Return the (x, y) coordinate for the center point of the cell that contains the specified text.  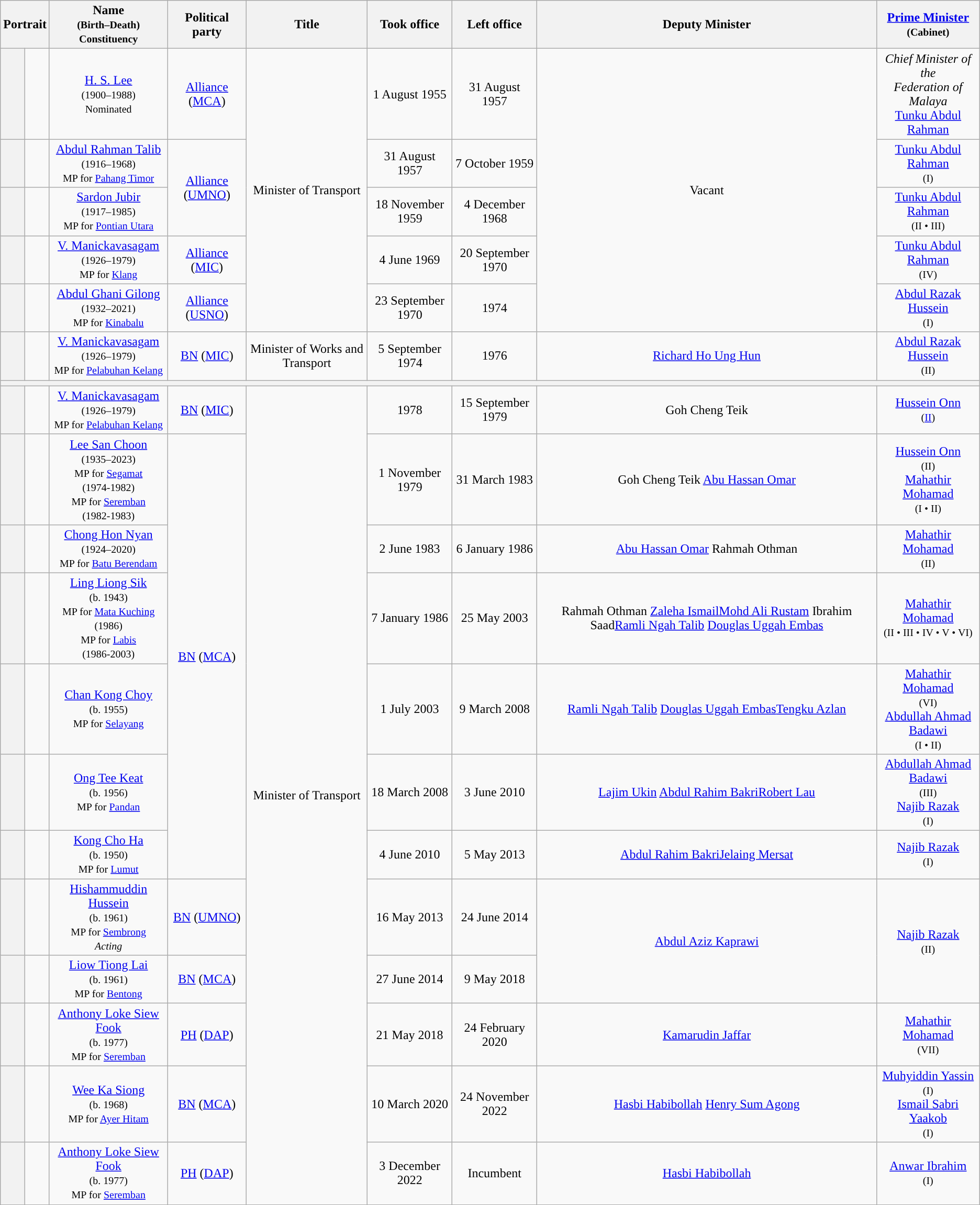
Tunku Abdul Rahman(I) (928, 163)
2 June 1983 (410, 549)
Abdul Razak Hussein(II) (928, 356)
5 May 2013 (495, 855)
1976 (495, 356)
Took office (410, 25)
5 September 1974 (410, 356)
18 November 1959 (410, 211)
Rahmah Othman Zaleha IsmailMohd Ali Rustam Ibrahim SaadRamli Ngah Talib Douglas Uggah Embas (707, 618)
Abdul Aziz Kaprawi (707, 941)
Abdul Rahim BakriJelaing Mersat (707, 855)
3 December 2022 (410, 1174)
Ling Liong Sik(b. 1943)MP for Mata Kuching (1986)MP for Labis (1986-2003) (108, 618)
9 May 2018 (495, 979)
Mahathir Mohamad(VII) (928, 1034)
4 June 1969 (410, 260)
Kamarudin Jaffar (707, 1034)
Richard Ho Ung Hun (707, 356)
Liow Tiong Lai(b. 1961)MP for Bentong (108, 979)
Tunku Abdul Rahman(IV) (928, 260)
Minister of Works and Transport (307, 356)
9 March 2008 (495, 709)
Alliance (USNO) (207, 308)
Left office (495, 25)
24 February 2020 (495, 1034)
Wee Ka Siong(b. 1968)MP for Ayer Hitam (108, 1104)
31 March 1983 (495, 479)
1974 (495, 308)
15 September 1979 (495, 410)
Prime Minister(Cabinet) (928, 25)
Title (307, 25)
23 September 1970 (410, 308)
Kong Cho Ha(b. 1950)MP for Lumut (108, 855)
Name(Birth–Death)Constituency (108, 25)
H. S. Lee(1900–1988)Nominated (108, 94)
4 December 1968 (495, 211)
Hussein Onn(II) (928, 410)
24 June 2014 (495, 917)
1 August 1955 (410, 94)
BN (UMNO) (207, 917)
Incumbent (495, 1174)
1978 (410, 410)
Abdul Ghani Gilong(1932–2021)MP for Kinabalu (108, 308)
24 November 2022 (495, 1104)
Sardon Jubir(1917–1985)MP for Pontian Utara (108, 211)
20 September 1970 (495, 260)
Abdul Rahman Talib(1916–1968)MP for Pahang Timor (108, 163)
Political party (207, 25)
Mahathir Mohamad(II • III • IV • V • VI) (928, 618)
Najib Razak(II) (928, 941)
Najib Razak(I) (928, 855)
Goh Cheng Teik Abu Hassan Omar (707, 479)
Hasbi Habibollah Henry Sum Agong (707, 1104)
3 June 2010 (495, 793)
18 March 2008 (410, 793)
21 May 2018 (410, 1034)
Chief Minister of the Federation of MalayaTunku Abdul Rahman (928, 94)
Chong Hon Nyan(1924–2020)MP for Batu Berendam (108, 549)
Alliance (MCA) (207, 94)
Hasbi Habibollah (707, 1174)
Abdul Razak Hussein(I) (928, 308)
Chan Kong Choy(b. 1955)MP for Selayang (108, 709)
Hishammuddin Hussein(b. 1961)MP for SembrongActing (108, 917)
Muhyiddin Yassin(I)Ismail Sabri Yaakob(I) (928, 1104)
6 January 1986 (495, 549)
1 July 2003 (410, 709)
Vacant (707, 191)
16 May 2013 (410, 917)
10 March 2020 (410, 1104)
Abu Hassan Omar Rahmah Othman (707, 549)
7 January 1986 (410, 618)
Anwar Ibrahim(I) (928, 1174)
Deputy Minister (707, 25)
Ramli Ngah Talib Douglas Uggah EmbasTengku Azlan (707, 709)
25 May 2003 (495, 618)
Mahathir Mohamad(II) (928, 549)
Mahathir Mohamad(VI)Abdullah Ahmad Badawi(I • II) (928, 709)
Goh Cheng Teik (707, 410)
V. Manickavasagam(1926–1979)MP for Klang (108, 260)
Tunku Abdul Rahman(II • III) (928, 211)
4 June 2010 (410, 855)
Lee San Choon(1935–2023)MP for Segamat (1974-1982)MP for Seremban (1982-1983) (108, 479)
1 November 1979 (410, 479)
Hussein Onn(II)Mahathir Mohamad(I • II) (928, 479)
Portrait (25, 25)
Alliance (UMNO) (207, 187)
7 October 1959 (495, 163)
27 June 2014 (410, 979)
Abdullah Ahmad Badawi(III)Najib Razak(I) (928, 793)
Alliance (MIC) (207, 260)
Lajim Ukin Abdul Rahim BakriRobert Lau (707, 793)
Ong Tee Keat(b. 1956)MP for Pandan (108, 793)
